Output the (x, y) coordinate of the center of the cell containing the given text.  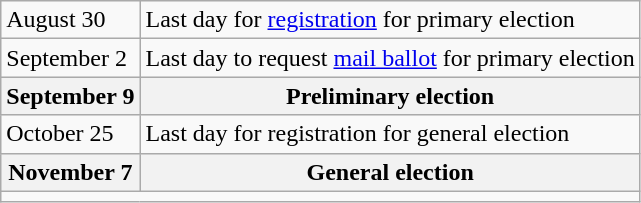
October 25 (70, 134)
General election (390, 172)
September 2 (70, 58)
Last day for registration for general election (390, 134)
Last day to request mail ballot for primary election (390, 58)
Last day for registration for primary election (390, 20)
September 9 (70, 96)
November 7 (70, 172)
August 30 (70, 20)
Preliminary election (390, 96)
